Return (x, y) of the center of cell containing provided text 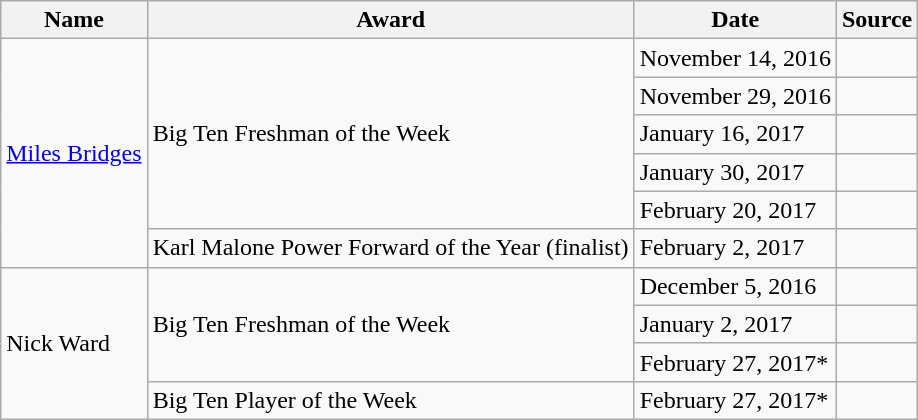
December 5, 2016 (735, 286)
January 2, 2017 (735, 324)
Karl Malone Power Forward of the Year (finalist) (390, 248)
February 20, 2017 (735, 210)
Miles Bridges (74, 153)
Source (876, 20)
February 2, 2017 (735, 248)
Name (74, 20)
Nick Ward (74, 343)
November 14, 2016 (735, 58)
January 30, 2017 (735, 172)
January 16, 2017 (735, 134)
Big Ten Player of the Week (390, 400)
Date (735, 20)
Award (390, 20)
November 29, 2016 (735, 96)
